Pinpoint the cell where the given text exists, returning its (X, Y) midpoint coordinate. 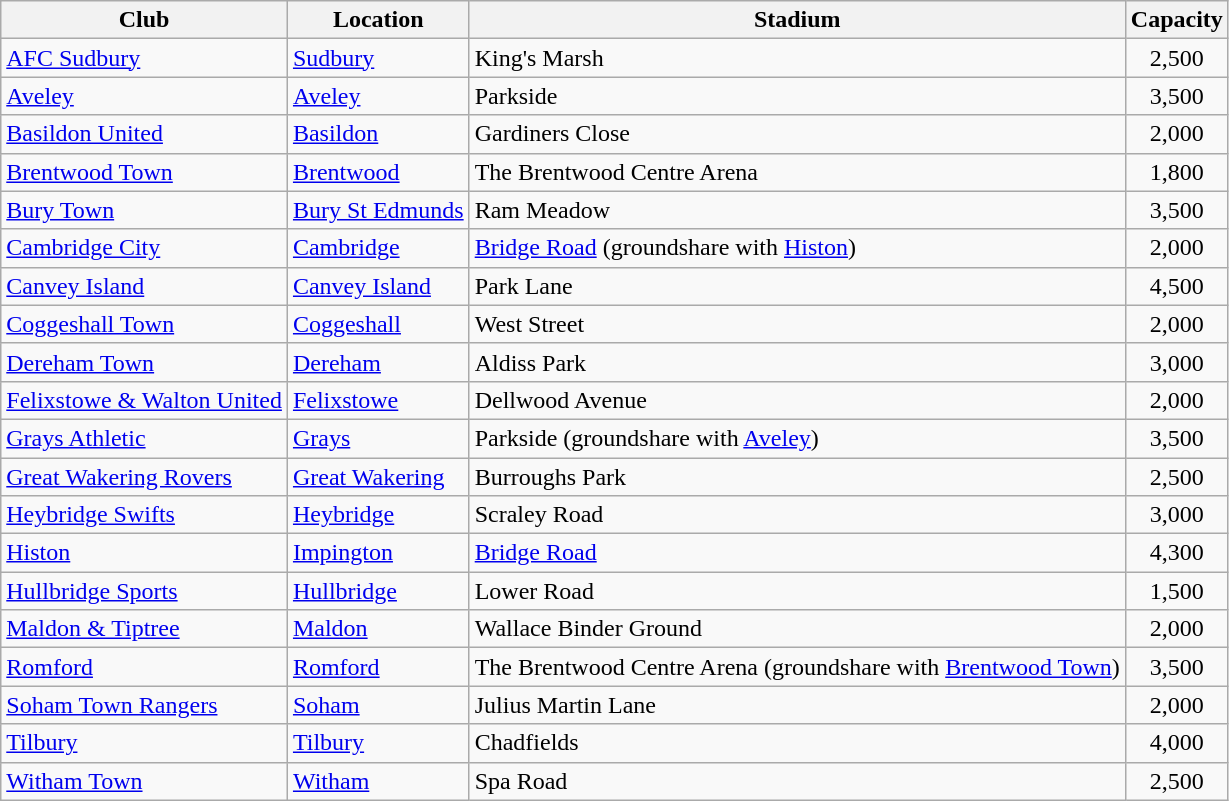
The Brentwood Centre Arena (groundshare with Brentwood Town) (797, 667)
4,000 (1176, 743)
Gardiners Close (797, 134)
1,500 (1176, 591)
Lower Road (797, 591)
Hullbridge Sports (144, 591)
Brentwood (378, 172)
Grays Athletic (144, 438)
West Street (797, 324)
Grays (378, 438)
Location (378, 20)
Heybridge (378, 515)
Parkside (797, 96)
Dereham Town (144, 362)
Bridge Road (groundshare with Histon) (797, 248)
Cambridge (378, 248)
Bury St Edmunds (378, 210)
Wallace Binder Ground (797, 629)
Sudbury (378, 58)
Stadium (797, 20)
Burroughs Park (797, 477)
Basildon (378, 134)
4,300 (1176, 553)
Maldon & Tiptree (144, 629)
Julius Martin Lane (797, 705)
Witham Town (144, 781)
Aldiss Park (797, 362)
Histon (144, 553)
4,500 (1176, 286)
Coggeshall Town (144, 324)
Dereham (378, 362)
Witham (378, 781)
Heybridge Swifts (144, 515)
Scraley Road (797, 515)
Chadfields (797, 743)
Hullbridge (378, 591)
Ram Meadow (797, 210)
Spa Road (797, 781)
AFC Sudbury (144, 58)
Felixstowe (378, 400)
Soham Town Rangers (144, 705)
Bridge Road (797, 553)
Maldon (378, 629)
Club (144, 20)
Great Wakering (378, 477)
Capacity (1176, 20)
Basildon United (144, 134)
King's Marsh (797, 58)
Cambridge City (144, 248)
Bury Town (144, 210)
Impington (378, 553)
Felixstowe & Walton United (144, 400)
Dellwood Avenue (797, 400)
1,800 (1176, 172)
Park Lane (797, 286)
Great Wakering Rovers (144, 477)
Brentwood Town (144, 172)
Soham (378, 705)
The Brentwood Centre Arena (797, 172)
Coggeshall (378, 324)
Parkside (groundshare with Aveley) (797, 438)
